Scan for the cell matching the given text and deliver its (x, y) coordinate at center. 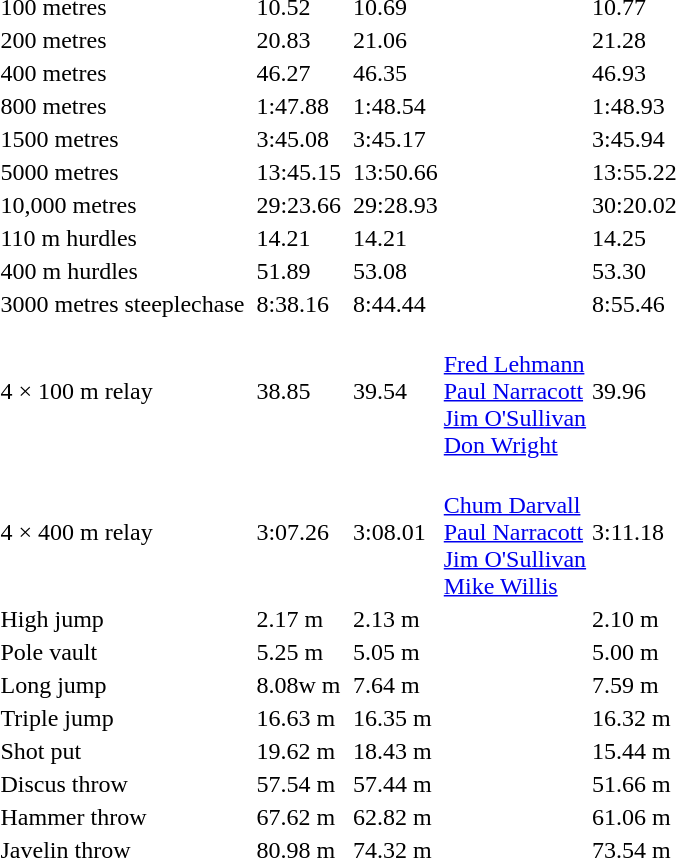
57.44 m (396, 784)
29:23.66 (299, 205)
3:07.26 (299, 532)
Fred LehmannPaul NarracottJim O'SullivanDon Wright (514, 391)
13:45.15 (299, 172)
20.83 (299, 40)
2.13 m (396, 619)
19.62 m (299, 751)
67.62 m (299, 817)
53.08 (396, 271)
5.05 m (396, 652)
7.64 m (396, 685)
16.35 m (396, 718)
1:47.88 (299, 106)
39.54 (396, 391)
21.06 (396, 40)
46.35 (396, 73)
29:28.93 (396, 205)
62.82 m (396, 817)
3:08.01 (396, 532)
Chum DarvallPaul NarracottJim O'SullivanMike Willis (514, 532)
13:50.66 (396, 172)
57.54 m (299, 784)
16.63 m (299, 718)
8:38.16 (299, 304)
3:45.08 (299, 139)
3:45.17 (396, 139)
8:44.44 (396, 304)
38.85 (299, 391)
1:48.54 (396, 106)
5.25 m (299, 652)
51.89 (299, 271)
46.27 (299, 73)
8.08w m (299, 685)
18.43 m (396, 751)
2.17 m (299, 619)
